For the text-containing cell, return its midpoint in [x, y] coordinate format. 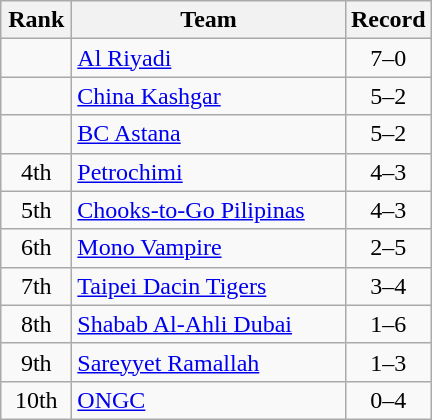
8th [36, 324]
Team [209, 20]
BC Astana [209, 134]
China Kashgar [209, 96]
7–0 [388, 58]
1–6 [388, 324]
Taipei Dacin Tigers [209, 286]
4th [36, 172]
1–3 [388, 362]
7th [36, 286]
Petrochimi [209, 172]
ONGC [209, 400]
3–4 [388, 286]
10th [36, 400]
Shabab Al-Ahli Dubai [209, 324]
Sareyyet Ramallah [209, 362]
Rank [36, 20]
2–5 [388, 248]
Mono Vampire [209, 248]
9th [36, 362]
0–4 [388, 400]
Al Riyadi [209, 58]
6th [36, 248]
Chooks-to-Go Pilipinas [209, 210]
5th [36, 210]
Record [388, 20]
